Identify which cell holds the provided text, then report its [x, y] central coordinate. 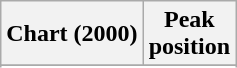
Peakposition [189, 34]
Chart (2000) [72, 34]
